Extract the [X, Y] coordinate from the center of the cell holding the provided text.  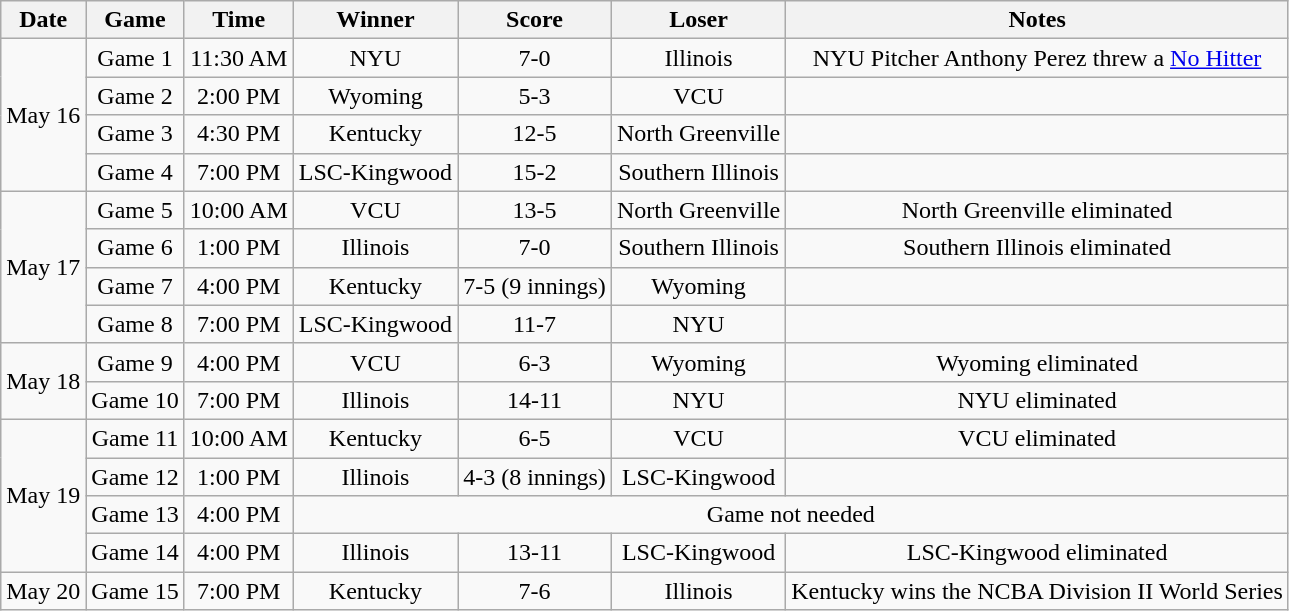
7-5 (9 innings) [535, 286]
12-5 [535, 134]
Time [238, 20]
Game 5 [135, 210]
11:30 AM [238, 58]
6-5 [535, 438]
Score [535, 20]
15-2 [535, 172]
6-3 [535, 362]
Game [135, 20]
NYU Pitcher Anthony Perez threw a No Hitter [1038, 58]
Game 4 [135, 172]
4-3 (8 innings) [535, 477]
Game 6 [135, 248]
4:30 PM [238, 134]
Game 8 [135, 324]
13-5 [535, 210]
Game 13 [135, 515]
May 17 [44, 267]
Game 9 [135, 362]
11-7 [535, 324]
LSC-Kingwood eliminated [1038, 553]
Game 2 [135, 96]
Winner [375, 20]
2:00 PM [238, 96]
Kentucky wins the NCBA Division II World Series [1038, 591]
May 16 [44, 115]
Game not needed [790, 515]
May 18 [44, 381]
14-11 [535, 400]
May 19 [44, 495]
Notes [1038, 20]
7-6 [535, 591]
Southern Illinois eliminated [1038, 248]
Game 10 [135, 400]
NYU eliminated [1038, 400]
Wyoming eliminated [1038, 362]
Game 11 [135, 438]
13-11 [535, 553]
Game 1 [135, 58]
Game 15 [135, 591]
VCU eliminated [1038, 438]
North Greenville eliminated [1038, 210]
Date [44, 20]
Game 14 [135, 553]
Game 3 [135, 134]
May 20 [44, 591]
Game 12 [135, 477]
5-3 [535, 96]
Game 7 [135, 286]
Loser [698, 20]
